Return the (X, Y) coordinate for the center point of the cell that contains the specified text.  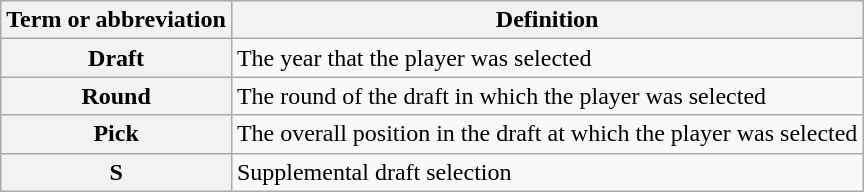
S (116, 172)
Round (116, 96)
The year that the player was selected (547, 58)
Pick (116, 134)
Draft (116, 58)
Term or abbreviation (116, 20)
Definition (547, 20)
The round of the draft in which the player was selected (547, 96)
Supplemental draft selection (547, 172)
The overall position in the draft at which the player was selected (547, 134)
